For the text-containing cell, return its midpoint in (x, y) coordinate format. 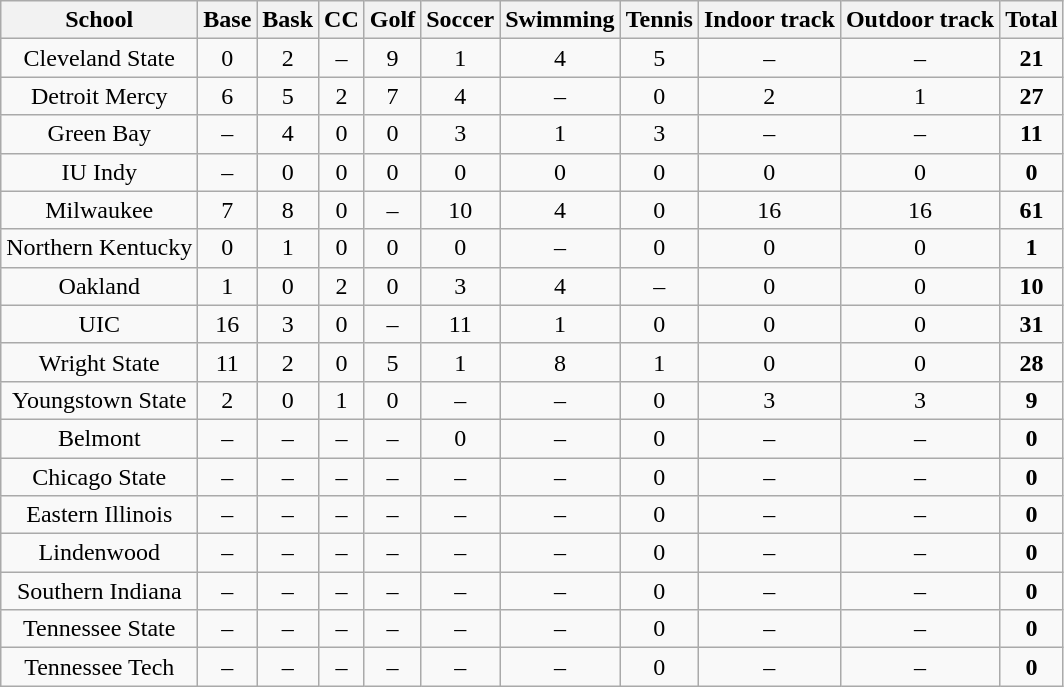
Milwaukee (100, 210)
Eastern Illinois (100, 515)
Base (228, 20)
21 (1032, 58)
Bask (288, 20)
Chicago State (100, 477)
Soccer (460, 20)
Belmont (100, 438)
School (100, 20)
UIC (100, 324)
Tennessee State (100, 629)
Tennis (659, 20)
Total (1032, 20)
Tennessee Tech (100, 667)
6 (228, 96)
Youngstown State (100, 400)
Indoor track (769, 20)
Swimming (560, 20)
28 (1032, 362)
Oakland (100, 286)
Detroit Mercy (100, 96)
Wright State (100, 362)
Outdoor track (920, 20)
27 (1032, 96)
31 (1032, 324)
Lindenwood (100, 553)
Green Bay (100, 134)
CC (342, 20)
Southern Indiana (100, 591)
IU Indy (100, 172)
Northern Kentucky (100, 248)
Cleveland State (100, 58)
61 (1032, 210)
Golf (392, 20)
